Detect which cell encompasses the target text, then output its (x, y) center coordinate. 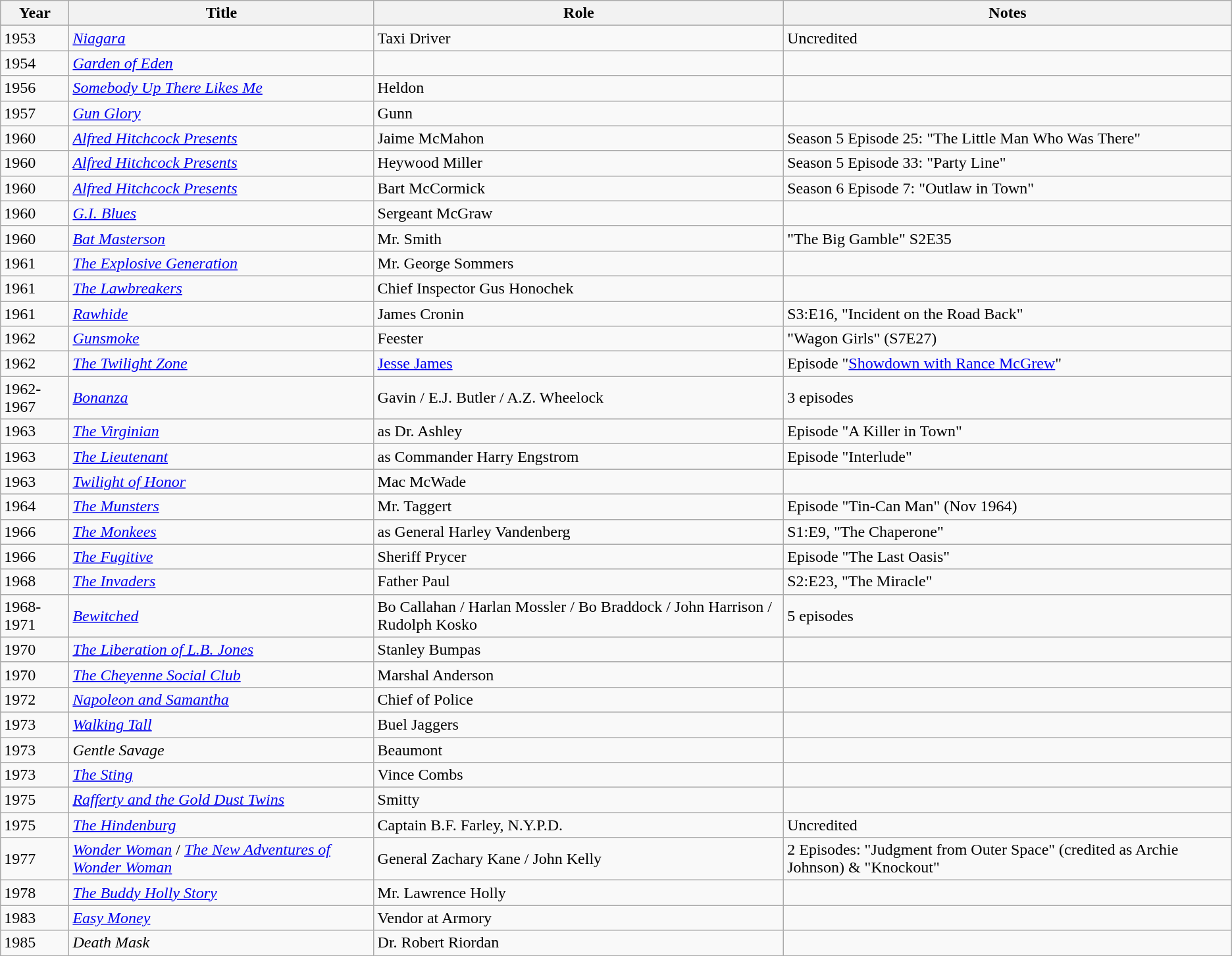
1957 (35, 113)
The Twilight Zone (221, 364)
Mr. Taggert (579, 507)
as Commander Harry Engstrom (579, 457)
S1:E9, "The Chaperone" (1008, 532)
Rafferty and the Gold Dust Twins (221, 800)
as Dr. Ashley (579, 432)
Rawhide (221, 314)
The Hindenburg (221, 825)
Sergeant McGraw (579, 213)
Role (579, 13)
Mr. Smith (579, 238)
Gunsmoke (221, 339)
Garden of Eden (221, 63)
Season 6 Episode 7: "Outlaw in Town" (1008, 188)
The Monkees (221, 532)
Mr. George Sommers (579, 263)
Taxi Driver (579, 38)
1983 (35, 918)
Jesse James (579, 364)
"The Big Gamble" S2E35 (1008, 238)
as General Harley Vandenberg (579, 532)
1964 (35, 507)
"Wagon Girls" (S7E27) (1008, 339)
The Lieutenant (221, 457)
Smitty (579, 800)
Easy Money (221, 918)
Vendor at Armory (579, 918)
Season 5 Episode 25: "The Little Man Who Was There" (1008, 138)
Episode "A Killer in Town" (1008, 432)
Bewitched (221, 616)
1977 (35, 859)
Episode "Showdown with Rance McGrew" (1008, 364)
Heywood Miller (579, 163)
Episode "The Last Oasis" (1008, 557)
The Explosive Generation (221, 263)
Episode "Interlude" (1008, 457)
Somebody Up There Likes Me (221, 88)
S3:E16, "Incident on the Road Back" (1008, 314)
1968 (35, 582)
2 Episodes: "Judgment from Outer Space" (credited as Archie Johnson) & "Knockout" (1008, 859)
James Cronin (579, 314)
Napoleon and Samantha (221, 699)
Buel Jaggers (579, 724)
Episode "Tin-Can Man" (Nov 1964) (1008, 507)
Walking Tall (221, 724)
Marshal Anderson (579, 674)
1962-1967 (35, 397)
Bo Callahan / Harlan Mossler / Bo Braddock / John Harrison / Rudolph Kosko (579, 616)
General Zachary Kane / John Kelly (579, 859)
Gun Glory (221, 113)
Mr. Lawrence Holly (579, 893)
Jaime McMahon (579, 138)
Father Paul (579, 582)
1972 (35, 699)
The Sting (221, 775)
Twilight of Honor (221, 482)
Gavin / E.J. Butler / A.Z. Wheelock (579, 397)
Heldon (579, 88)
Gunn (579, 113)
Niagara (221, 38)
Season 5 Episode 33: "Party Line" (1008, 163)
The Virginian (221, 432)
1954 (35, 63)
Death Mask (221, 943)
The Buddy Holly Story (221, 893)
Sheriff Prycer (579, 557)
Vince Combs (579, 775)
Bonanza (221, 397)
Chief of Police (579, 699)
Mac McWade (579, 482)
Stanley Bumpas (579, 649)
Dr. Robert Riordan (579, 943)
1978 (35, 893)
The Lawbreakers (221, 288)
Chief Inspector Gus Honochek (579, 288)
5 episodes (1008, 616)
Feester (579, 339)
Beaumont (579, 749)
Wonder Woman / The New Adventures of Wonder Woman (221, 859)
1985 (35, 943)
G.I. Blues (221, 213)
1953 (35, 38)
The Fugitive (221, 557)
Title (221, 13)
1956 (35, 88)
The Liberation of L.B. Jones (221, 649)
Bart McCormick (579, 188)
S2:E23, "The Miracle" (1008, 582)
Notes (1008, 13)
Bat Masterson (221, 238)
1968-1971 (35, 616)
The Munsters (221, 507)
Captain B.F. Farley, N.Y.P.D. (579, 825)
The Invaders (221, 582)
Year (35, 13)
Gentle Savage (221, 749)
The Cheyenne Social Club (221, 674)
3 episodes (1008, 397)
